Pinpoint the cell where the given text exists, returning its (x, y) midpoint coordinate. 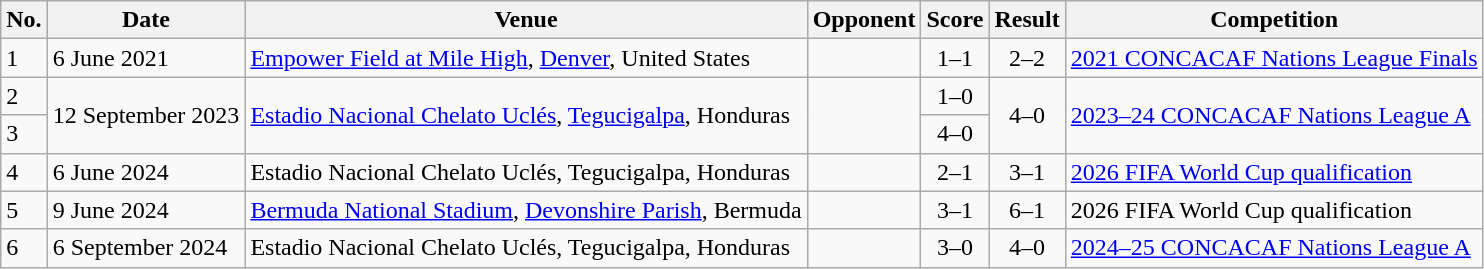
6–1 (1027, 210)
9 June 2024 (146, 210)
1 (24, 58)
No. (24, 20)
Score (955, 20)
Opponent (864, 20)
Date (146, 20)
Venue (526, 20)
6 September 2024 (146, 248)
1–0 (955, 96)
12 September 2023 (146, 115)
Bermuda National Stadium, Devonshire Parish, Bermuda (526, 210)
2 (24, 96)
Result (1027, 20)
2–1 (955, 172)
2–2 (1027, 58)
2021 CONCACAF Nations League Finals (1274, 58)
2023–24 CONCACAF Nations League A (1274, 115)
Empower Field at Mile High, Denver, United States (526, 58)
4 (24, 172)
1–1 (955, 58)
3 (24, 134)
3–0 (955, 248)
Competition (1274, 20)
6 (24, 248)
5 (24, 210)
6 June 2021 (146, 58)
6 June 2024 (146, 172)
2024–25 CONCACAF Nations League A (1274, 248)
